Scan for the cell matching the given text and deliver its [X, Y] coordinate at center. 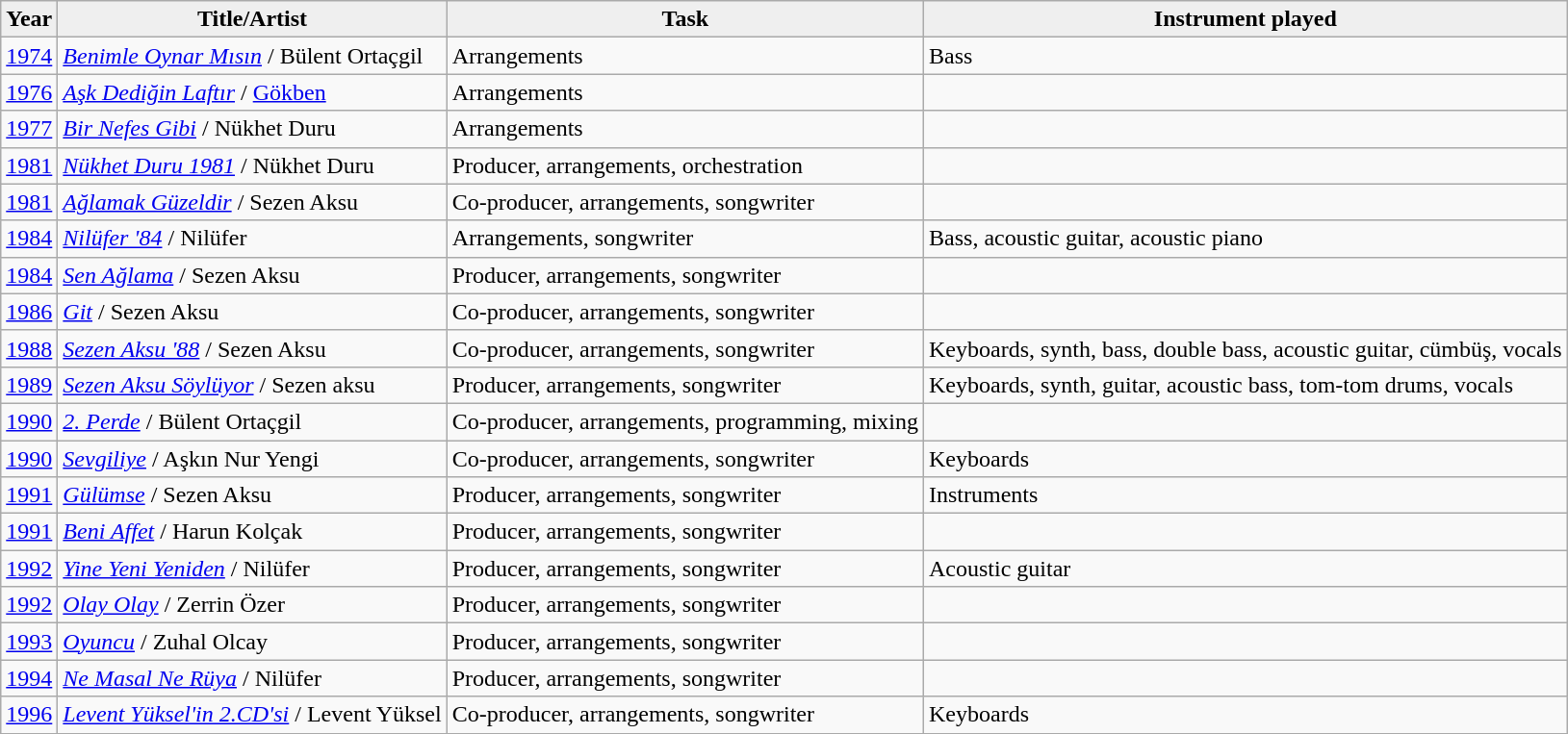
1988 [29, 348]
1974 [29, 56]
Title/Artist [252, 19]
Ağlamak Güzeldir / Sezen Aksu [252, 202]
Bir Nefes Gibi / Nükhet Duru [252, 129]
Bass [1246, 56]
Oyuncu / Zuhal Olcay [252, 642]
Co-producer, arrangements, programming, mixing [685, 421]
Git / Sezen Aksu [252, 312]
Gülümse / Sezen Aksu [252, 495]
Nükhet Duru 1981 / Nükhet Duru [252, 165]
Arrangements, songwriter [685, 239]
Keyboards, synth, guitar, acoustic bass, tom-tom drums, vocals [1246, 385]
1989 [29, 385]
Acoustic guitar [1246, 569]
Bass, acoustic guitar, acoustic piano [1246, 239]
1993 [29, 642]
1977 [29, 129]
1996 [29, 715]
Beni Affet / Harun Kolçak [252, 532]
Nilüfer '84 / Nilüfer [252, 239]
Year [29, 19]
1976 [29, 92]
Olay Olay / Zerrin Özer [252, 605]
Sezen Aksu '88 / Sezen Aksu [252, 348]
Sezen Aksu Söylüyor / Sezen aksu [252, 385]
Producer, arrangements, orchestration [685, 165]
Sen Ağlama / Sezen Aksu [252, 275]
Benimle Oynar Mısın / Bülent Ortaçgil [252, 56]
Sevgiliye / Aşkın Nur Yengi [252, 459]
1986 [29, 312]
Instrument played [1246, 19]
1994 [29, 678]
2. Perde / Bülent Ortaçgil [252, 421]
Yine Yeni Yeniden / Nilüfer [252, 569]
Task [685, 19]
Aşk Dediğin Laftır / Gökben [252, 92]
Ne Masal Ne Rüya / Nilüfer [252, 678]
Keyboards, synth, bass, double bass, acoustic guitar, cümbüş, vocals [1246, 348]
Levent Yüksel'in 2.CD'si / Levent Yüksel [252, 715]
Instruments [1246, 495]
